Determine the (x, y) coordinate at the center of the cell enclosing the given text.  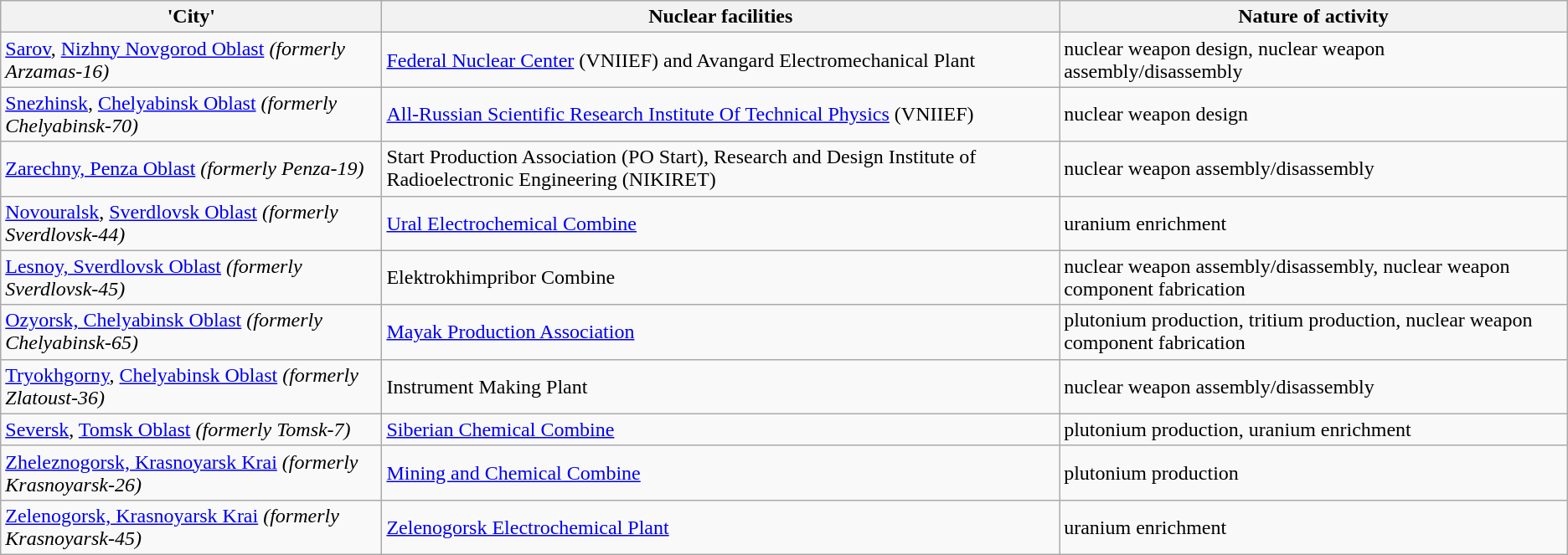
Instrument Making Plant (720, 387)
plutonium production, tritium production, nuclear weapon component fabrication (1313, 331)
Mining and Chemical Combine (720, 472)
Elektrokhimpribor Combine (720, 278)
plutonium production (1313, 472)
All-Russian Scientific Research Institute Of Technical Physics (VNIIEF) (720, 114)
plutonium production, uranium enrichment (1313, 429)
Sarov, Nizhny Novgorod Oblast (formerly Arzamas-16) (191, 60)
Mayak Production Association (720, 331)
Ural Electrochemical Combine (720, 223)
Seversk, Tomsk Oblast (formerly Tomsk-7) (191, 429)
Siberian Chemical Combine (720, 429)
Zelenogorsk Electrochemical Plant (720, 527)
'City' (191, 17)
Federal Nuclear Center (VNIIEF) and Avangard Electromechanical Plant (720, 60)
nuclear weapon design (1313, 114)
Snezhinsk, Chelyabinsk Oblast (formerly Chelyabinsk-70) (191, 114)
Novouralsk, Sverdlovsk Oblast (formerly Sverdlovsk-44) (191, 223)
Zheleznogorsk, Krasnoyarsk Krai (formerly Krasnoyarsk-26) (191, 472)
nuclear weapon design, nuclear weapon assembly/disassembly (1313, 60)
Zelenogorsk, Krasnoyarsk Krai (formerly Krasnoyarsk-45) (191, 527)
Start Production Association (PO Start), Research and Design Institute of Radioelectronic Engineering (NIKIRET) (720, 169)
Zarechny, Penza Oblast (formerly Penza-19) (191, 169)
Nature of activity (1313, 17)
Ozyorsk, Chelyabinsk Oblast (formerly Chelyabinsk-65) (191, 331)
Nuclear facilities (720, 17)
Tryokhgorny, Chelyabinsk Oblast (formerly Zlatoust-36) (191, 387)
Lesnoy, Sverdlovsk Oblast (formerly Sverdlovsk-45) (191, 278)
nuclear weapon assembly/disassembly, nuclear weapon component fabrication (1313, 278)
